Determine the (x, y) coordinate at the center of the cell enclosing the given text.  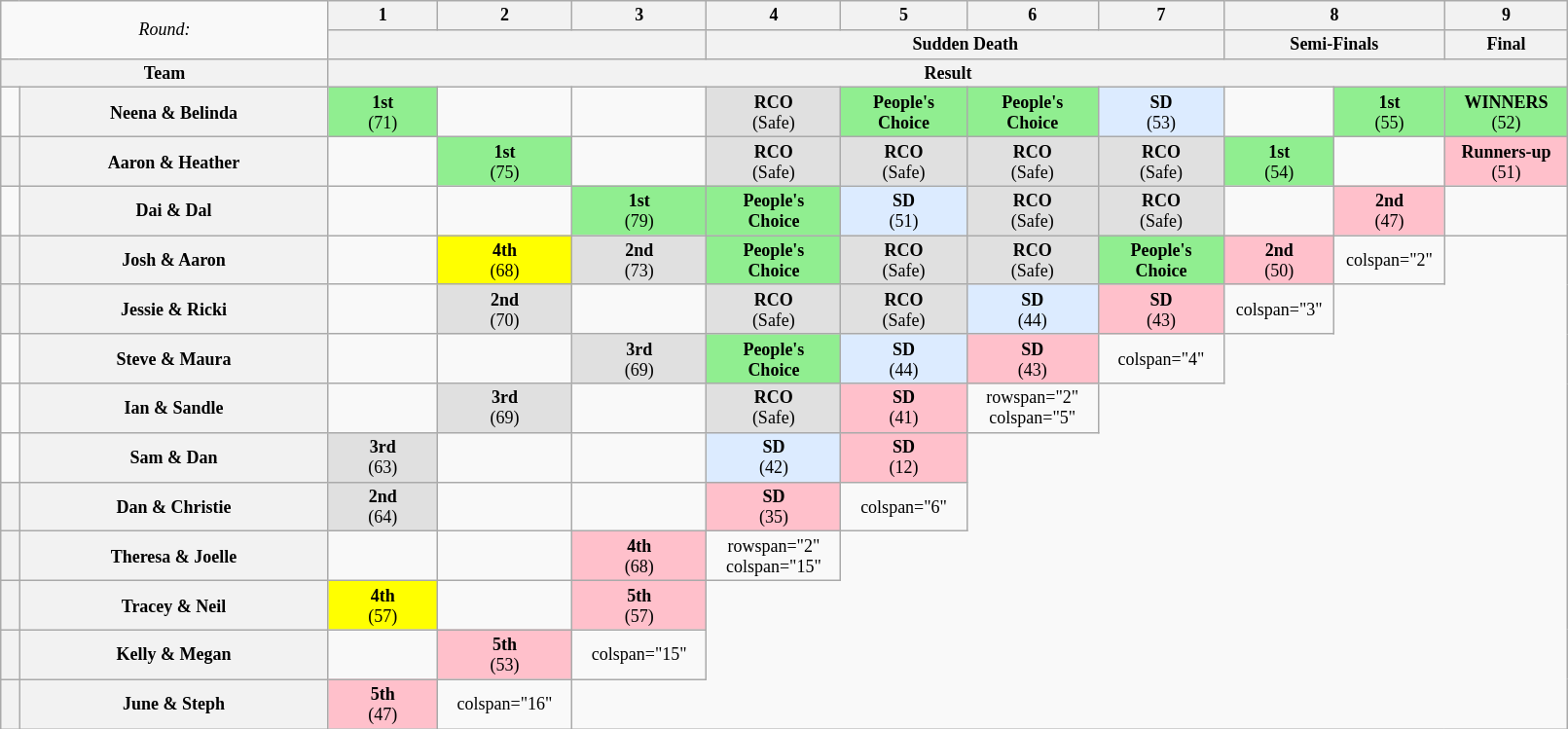
5 (903, 16)
colspan="15" (639, 654)
colspan="4" (1160, 358)
Aaron & Heather (173, 162)
5th(53) (504, 654)
1 (383, 16)
1st(54) (1279, 162)
SD(35) (774, 506)
1st(75) (504, 162)
Result (948, 73)
Jessie & Ricki (173, 310)
3 (639, 16)
colspan="16" (504, 705)
colspan="6" (903, 506)
2nd(73) (639, 261)
7 (1160, 16)
SD(41) (903, 409)
1st(71) (383, 113)
2 (504, 16)
SD(51) (903, 210)
June & Steph (173, 705)
6 (1032, 16)
3rd(63) (383, 457)
2nd(47) (1390, 210)
5th(57) (639, 605)
2nd(64) (383, 506)
SD(12) (903, 457)
2nd(70) (504, 310)
Steve & Maura (173, 358)
9 (1507, 16)
Josh & Aaron (173, 261)
Team (165, 73)
rowspan="2" colspan="15" (774, 557)
WINNERS(52) (1507, 113)
Neena & Belinda (173, 113)
Sam & Dan (173, 457)
1st(55) (1390, 113)
4 (774, 16)
2nd(50) (1279, 261)
5th(47) (383, 705)
rowspan="2" colspan="5" (1032, 409)
Runners-up(51) (1507, 162)
Round: (165, 29)
colspan="3" (1279, 310)
Semi-Finals (1335, 44)
4th(57) (383, 605)
Tracey & Neil (173, 605)
1st(79) (639, 210)
Dan & Christie (173, 506)
Kelly & Megan (173, 654)
Ian & Sandle (173, 409)
colspan="2" (1390, 261)
Final (1507, 44)
8 (1335, 16)
Theresa & Joelle (173, 557)
SD(53) (1160, 113)
Sudden Death (966, 44)
SD(42) (774, 457)
Dai & Dal (173, 210)
